Identify which cell holds the provided text, then report its [x, y] central coordinate. 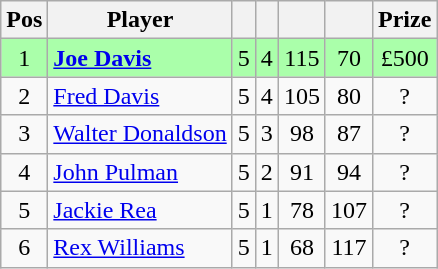
80 [348, 96]
Player [140, 20]
Jackie Rea [140, 210]
Fred Davis [140, 96]
117 [348, 248]
John Pulman [140, 172]
115 [302, 58]
87 [348, 134]
68 [302, 248]
Rex Williams [140, 248]
94 [348, 172]
107 [348, 210]
105 [302, 96]
Pos [24, 20]
78 [302, 210]
6 [24, 248]
98 [302, 134]
Joe Davis [140, 58]
Prize [404, 20]
Walter Donaldson [140, 134]
91 [302, 172]
70 [348, 58]
£500 [404, 58]
